From the cell containing the given text, extract its center point as (x, y) coordinate. 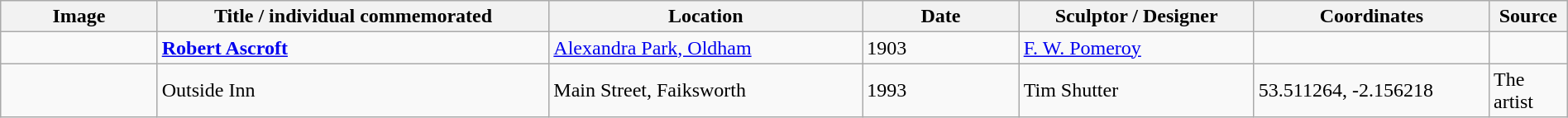
Coordinates (1371, 17)
Outside Inn (353, 91)
Source (1528, 17)
1903 (941, 48)
F. W. Pomeroy (1136, 48)
Image (79, 17)
Main Street, Faiksworth (706, 91)
The artist (1528, 91)
Date (941, 17)
1993 (941, 91)
Robert Ascroft (353, 48)
Location (706, 17)
53.511264, -2.156218 (1371, 91)
Title / individual commemorated (353, 17)
Tim Shutter (1136, 91)
Alexandra Park, Oldham (706, 48)
Sculptor / Designer (1136, 17)
